Return the [X, Y] coordinate for the center point of the cell that contains the specified text.  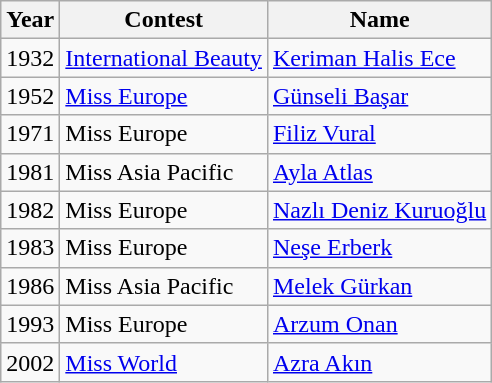
1971 [30, 134]
1986 [30, 286]
Filiz Vural [379, 134]
1982 [30, 210]
Neşe Erberk [379, 248]
Günseli Başar [379, 96]
1952 [30, 96]
International Beauty [164, 58]
1993 [30, 324]
1983 [30, 248]
Ayla Atlas [379, 172]
Contest [164, 20]
Name [379, 20]
Nazlı Deniz Kuruoğlu [379, 210]
1932 [30, 58]
Arzum Onan [379, 324]
Miss World [164, 362]
Azra Akın [379, 362]
Keriman Halis Ece [379, 58]
2002 [30, 362]
Year [30, 20]
1981 [30, 172]
Melek Gürkan [379, 286]
